Locate the cell with the specified text and output its [x, y] center coordinate. 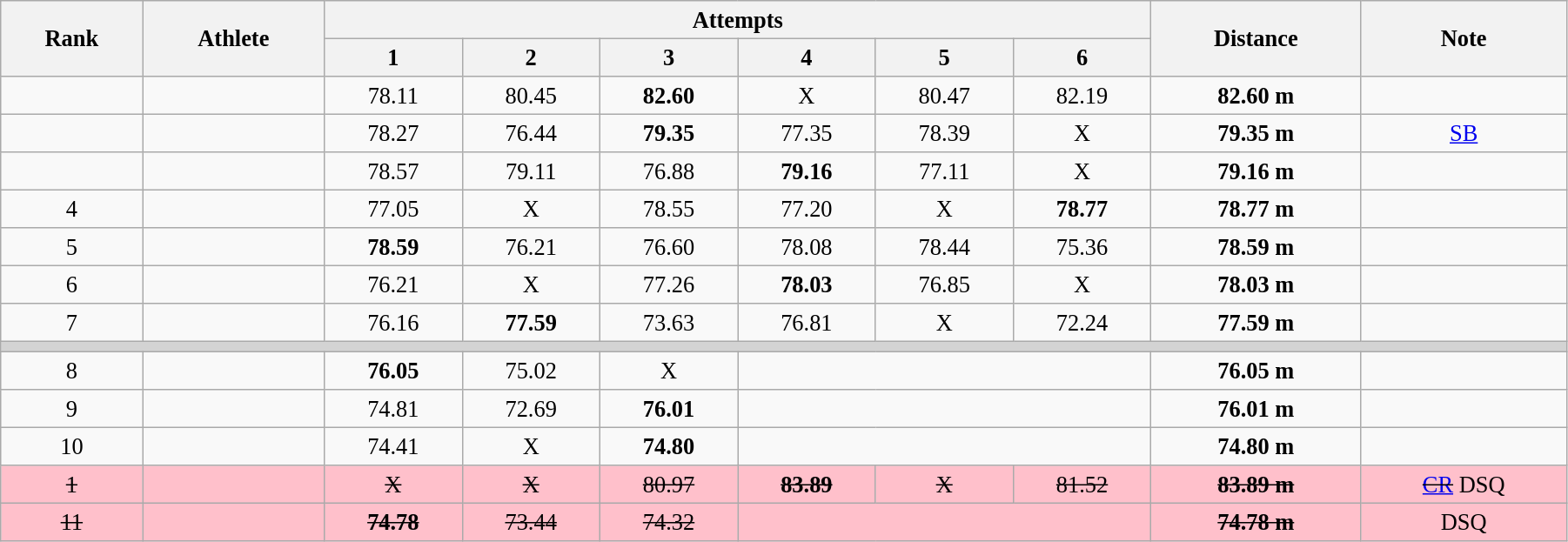
79.11 [531, 171]
76.88 [668, 171]
74.78 m [1256, 522]
78.55 [668, 209]
78.08 [807, 247]
11 [71, 522]
Athlete [233, 38]
74.80 m [1256, 446]
81.52 [1082, 485]
75.36 [1082, 247]
7 [71, 323]
73.63 [668, 323]
78.77 m [1256, 209]
83.89 m [1256, 485]
76.05 [393, 371]
74.81 [393, 409]
DSQ [1464, 522]
79.35 [668, 133]
76.85 [944, 284]
75.02 [531, 371]
Distance [1256, 38]
78.77 [1082, 209]
76.44 [531, 133]
77.35 [807, 133]
2 [531, 57]
78.57 [393, 171]
77.26 [668, 284]
78.44 [944, 247]
78.03 [807, 284]
80.97 [668, 485]
Rank [71, 38]
8 [71, 371]
77.11 [944, 171]
77.59 m [1256, 323]
77.05 [393, 209]
79.16 [807, 171]
76.81 [807, 323]
74.80 [668, 446]
78.59 [393, 247]
77.59 [531, 323]
73.44 [531, 522]
3 [668, 57]
82.60 [668, 95]
72.69 [531, 409]
79.16 m [1256, 171]
76.01 [668, 409]
74.32 [668, 522]
80.45 [531, 95]
78.11 [393, 95]
Attempts [738, 19]
77.20 [807, 209]
79.35 m [1256, 133]
9 [71, 409]
SB [1464, 133]
74.78 [393, 522]
78.03 m [1256, 284]
74.41 [393, 446]
72.24 [1082, 323]
82.60 m [1256, 95]
82.19 [1082, 95]
78.27 [393, 133]
76.60 [668, 247]
10 [71, 446]
Note [1464, 38]
76.01 m [1256, 409]
76.16 [393, 323]
CR DSQ [1464, 485]
80.47 [944, 95]
76.05 m [1256, 371]
83.89 [807, 485]
78.39 [944, 133]
78.59 m [1256, 247]
